Find where the given text appears and provide that cell's center as [X, Y] coordinate. 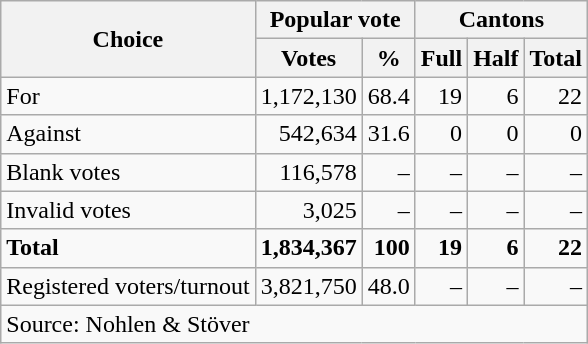
48.0 [388, 286]
For [128, 96]
Full [441, 58]
Invalid votes [128, 210]
Votes [308, 58]
3,821,750 [308, 286]
Registered voters/turnout [128, 286]
Cantons [501, 20]
Choice [128, 39]
31.6 [388, 134]
100 [388, 248]
116,578 [308, 172]
1,172,130 [308, 96]
Half [496, 58]
Against [128, 134]
3,025 [308, 210]
Blank votes [128, 172]
68.4 [388, 96]
1,834,367 [308, 248]
542,634 [308, 134]
Source: Nohlen & Stöver [294, 324]
Popular vote [335, 20]
% [388, 58]
